Scan for the cell matching the given text and deliver its [X, Y] coordinate at center. 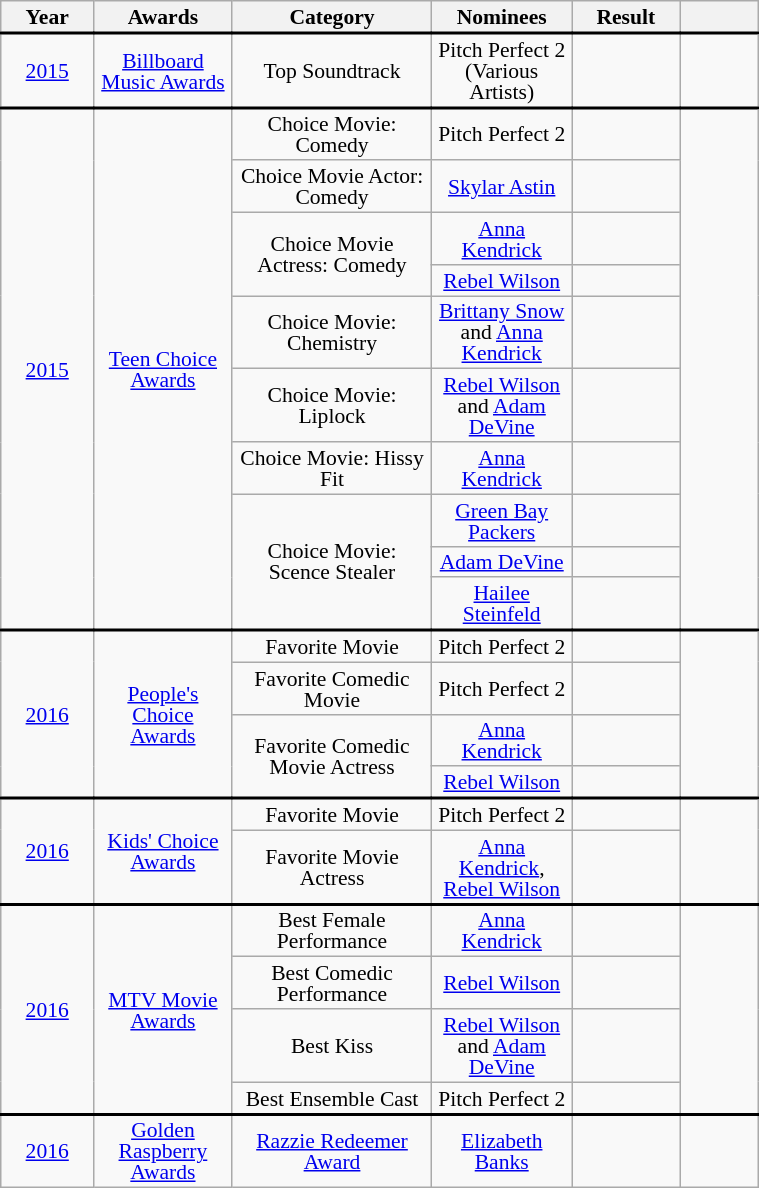
Skylar Astin [502, 187]
Hailee Steinfeld [502, 604]
Favorite Comedic Movie [332, 688]
Choice Movie: Liplock [332, 406]
Adam DeVine [502, 562]
Billboard Music Awards [163, 70]
Razzie Redeemer Award [332, 1151]
Choice Movie: Comedy [332, 134]
People's Choice Awards [163, 714]
Golden Raspberry Awards [163, 1151]
Elizabeth Banks [502, 1151]
Brittany Snow and Anna Kendrick [502, 332]
Awards [163, 17]
Best Kiss [332, 1046]
Favorite Comedic Movie Actress [332, 756]
Choice Movie: Hissy Fit [332, 468]
Category [332, 17]
Year [48, 17]
Pitch Perfect 2(Various Artists) [502, 70]
Choice Movie: Chemistry [332, 332]
Teen Choice Awards [163, 370]
Favorite Movie Actress [332, 867]
Choice Movie Actress: Comedy [332, 254]
Anna Kendrick, Rebel Wilson [502, 867]
Best Ensemble Cast [332, 1098]
Green Bay Packers [502, 520]
Best Comedic Performance [332, 983]
Best Female Performance [332, 930]
Choice Movie: Scence Stealer [332, 562]
Top Soundtrack [332, 70]
Result [626, 17]
MTV Movie Awards [163, 1009]
Kids' Choice Awards [163, 851]
Choice Movie Actor: Comedy [332, 187]
Nominees [502, 17]
